Determine the [X, Y] coordinate at the center of the cell enclosing the given text.  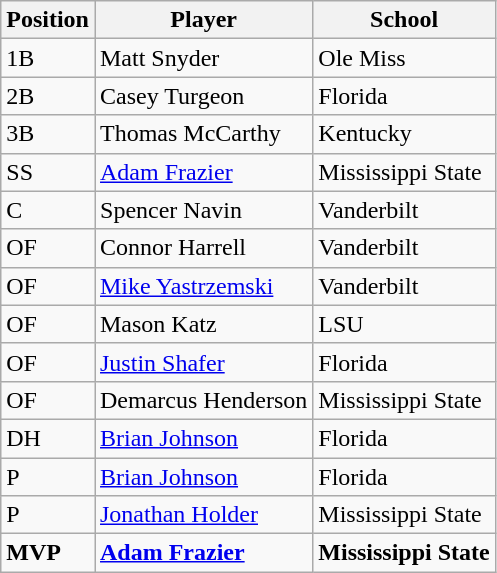
1B [48, 58]
3B [48, 134]
Matt Snyder [203, 58]
DH [48, 438]
Ole Miss [404, 58]
2B [48, 96]
LSU [404, 324]
Thomas McCarthy [203, 134]
Justin Shafer [203, 362]
Demarcus Henderson [203, 400]
Casey Turgeon [203, 96]
Spencer Navin [203, 210]
Mason Katz [203, 324]
Jonathan Holder [203, 515]
School [404, 20]
Player [203, 20]
Kentucky [404, 134]
MVP [48, 553]
Connor Harrell [203, 248]
C [48, 210]
SS [48, 172]
Position [48, 20]
Mike Yastrzemski [203, 286]
